Return the (X, Y) coordinate for the center point of the cell that contains the specified text.  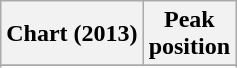
Peakposition (189, 34)
Chart (2013) (72, 34)
